Find where the given text appears and provide that cell's center as [x, y] coordinate. 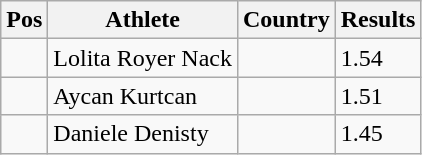
Pos [24, 20]
Lolita Royer Nack [143, 58]
1.54 [378, 58]
1.45 [378, 134]
1.51 [378, 96]
Aycan Kurtcan [143, 96]
Results [378, 20]
Daniele Denisty [143, 134]
Athlete [143, 20]
Country [286, 20]
